Identify which cell holds the provided text, then report its [X, Y] central coordinate. 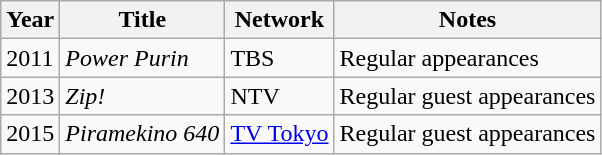
Year [30, 20]
TV Tokyo [280, 134]
Notes [468, 20]
2015 [30, 134]
Network [280, 20]
2011 [30, 58]
NTV [280, 96]
Title [142, 20]
TBS [280, 58]
Piramekino 640 [142, 134]
Power Purin [142, 58]
Regular appearances [468, 58]
2013 [30, 96]
Zip! [142, 96]
